From the cell containing the given text, extract its center point as (X, Y) coordinate. 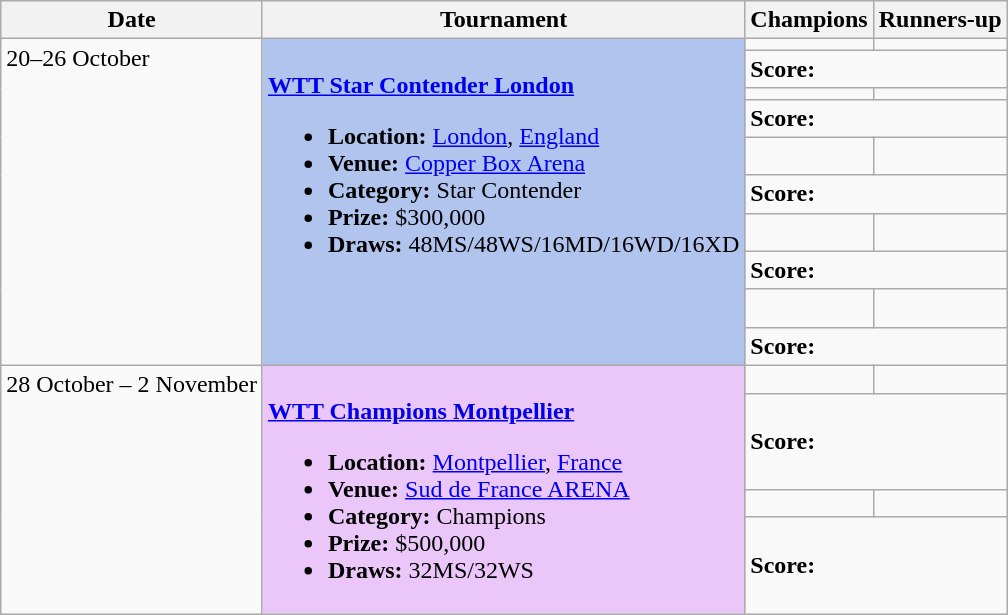
Champions (809, 20)
Date (132, 20)
WTT Star Contender LondonLocation: London, EnglandVenue: Copper Box ArenaCategory: Star ContenderPrize: $300,000Draws: 48MS/48WS/16MD/16WD/16XD (503, 202)
Tournament (503, 20)
20–26 October (132, 202)
Runners-up (940, 20)
WTT Champions MontpellierLocation: Montpellier, FranceVenue: Sud de France ARENACategory: ChampionsPrize: $500,000Draws: 32MS/32WS (503, 489)
28 October – 2 November (132, 489)
